Capture the cell that displays the provided text and extract its (x, y) central coordinate. 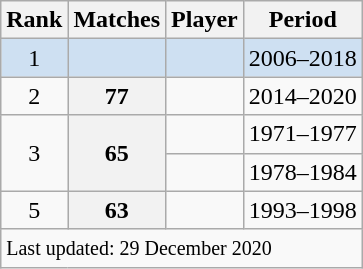
65 (117, 153)
1993–1998 (302, 210)
5 (34, 210)
Last updated: 29 December 2020 (182, 248)
1971–1977 (302, 134)
1 (34, 58)
2006–2018 (302, 58)
Rank (34, 20)
Player (205, 20)
3 (34, 153)
77 (117, 96)
63 (117, 210)
1978–1984 (302, 172)
Matches (117, 20)
2014–2020 (302, 96)
2 (34, 96)
Period (302, 20)
